Search for the cell housing the specified text and yield its [X, Y] center coordinate. 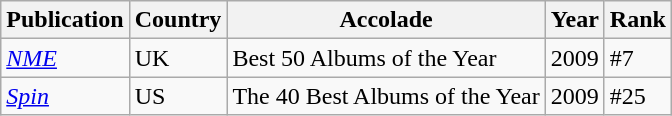
US [178, 96]
#25 [638, 96]
Best 50 Albums of the Year [386, 58]
UK [178, 58]
Country [178, 20]
Accolade [386, 20]
#7 [638, 58]
Spin [65, 96]
Publication [65, 20]
The 40 Best Albums of the Year [386, 96]
Rank [638, 20]
NME [65, 58]
Year [574, 20]
